For the text-containing cell, return its midpoint in (x, y) coordinate format. 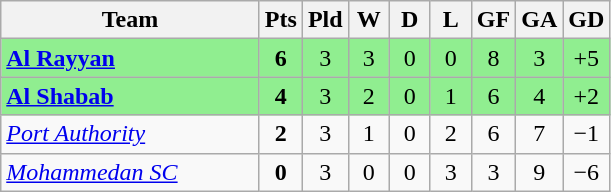
Port Authority (130, 134)
−1 (586, 134)
8 (493, 58)
Al Shabab (130, 96)
GD (586, 20)
Mohammedan SC (130, 172)
Pts (280, 20)
Pld (325, 20)
L (450, 20)
W (368, 20)
9 (540, 172)
7 (540, 134)
Team (130, 20)
GA (540, 20)
GF (493, 20)
+5 (586, 58)
+2 (586, 96)
D (410, 20)
Al Rayyan (130, 58)
−6 (586, 172)
